Identify which cell holds the provided text, then report its (x, y) central coordinate. 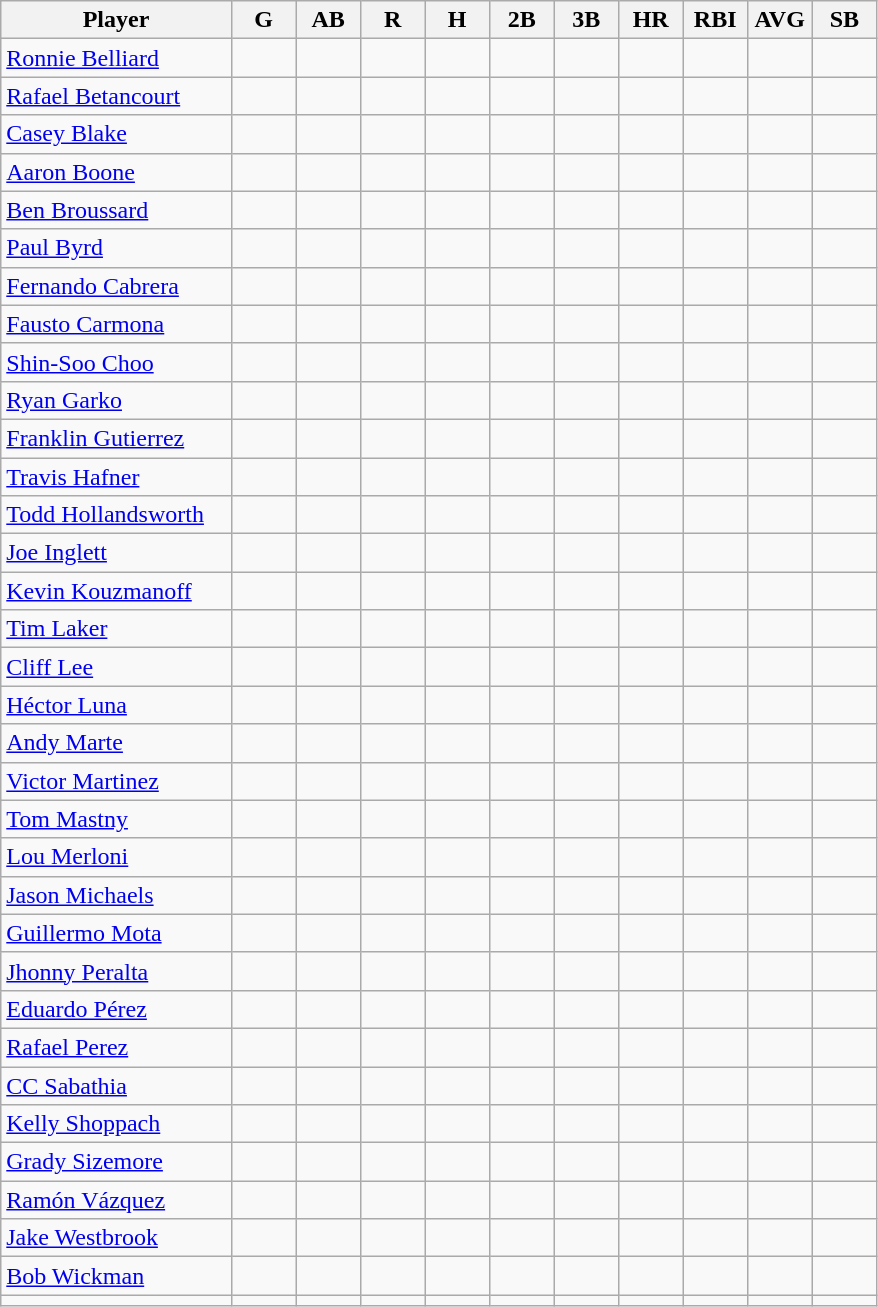
3B (586, 20)
Player (116, 20)
Jason Michaels (116, 895)
Shin-Soo Choo (116, 362)
RBI (716, 20)
AB (328, 20)
Fernando Cabrera (116, 286)
Bob Wickman (116, 1276)
Fausto Carmona (116, 324)
Joe Inglett (116, 553)
Tom Mastny (116, 819)
Grady Sizemore (116, 1162)
G (264, 20)
Jake Westbrook (116, 1238)
Cliff Lee (116, 667)
SB (844, 20)
Todd Hollandsworth (116, 515)
Victor Martinez (116, 781)
Jhonny Peralta (116, 971)
Rafael Perez (116, 1047)
Travis Hafner (116, 477)
Kevin Kouzmanoff (116, 591)
H (458, 20)
Tim Laker (116, 629)
Paul Byrd (116, 248)
AVG (780, 20)
2B (522, 20)
Ramón Vázquez (116, 1200)
Ben Broussard (116, 210)
Franklin Gutierrez (116, 438)
HR (650, 20)
R (392, 20)
Rafael Betancourt (116, 96)
Andy Marte (116, 743)
Guillermo Mota (116, 933)
Ronnie Belliard (116, 58)
Ryan Garko (116, 400)
CC Sabathia (116, 1085)
Lou Merloni (116, 857)
Aaron Boone (116, 172)
Casey Blake (116, 134)
Héctor Luna (116, 705)
Eduardo Pérez (116, 1009)
Kelly Shoppach (116, 1124)
